Find where the given text appears and provide that cell's center as [x, y] coordinate. 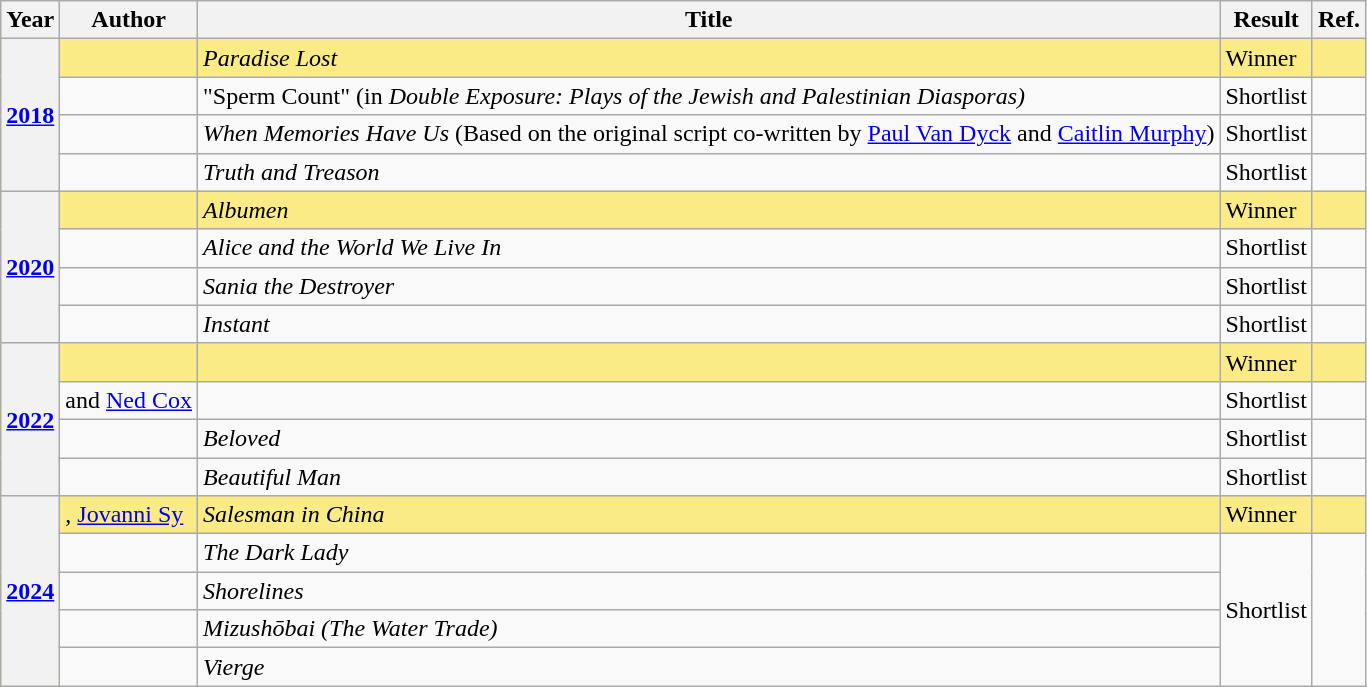
2024 [30, 591]
, Jovanni Sy [129, 515]
Alice and the World We Live In [709, 248]
Shorelines [709, 591]
Title [709, 20]
Year [30, 20]
2022 [30, 419]
Ref. [1338, 20]
and Ned Cox [129, 400]
Vierge [709, 667]
Instant [709, 324]
Beautiful Man [709, 477]
When Memories Have Us (Based on the original script co-written by Paul Van Dyck and Caitlin Murphy) [709, 134]
Salesman in China [709, 515]
Truth and Treason [709, 172]
Result [1266, 20]
2018 [30, 115]
Author [129, 20]
"Sperm Count" (in Double Exposure: Plays of the Jewish and Palestinian Diasporas) [709, 96]
2020 [30, 267]
Paradise Lost [709, 58]
Mizushōbai (The Water Trade) [709, 629]
Beloved [709, 438]
The Dark Lady [709, 553]
Albumen [709, 210]
Sania the Destroyer [709, 286]
